Output the [x, y] coordinate of the center of the cell containing the given text.  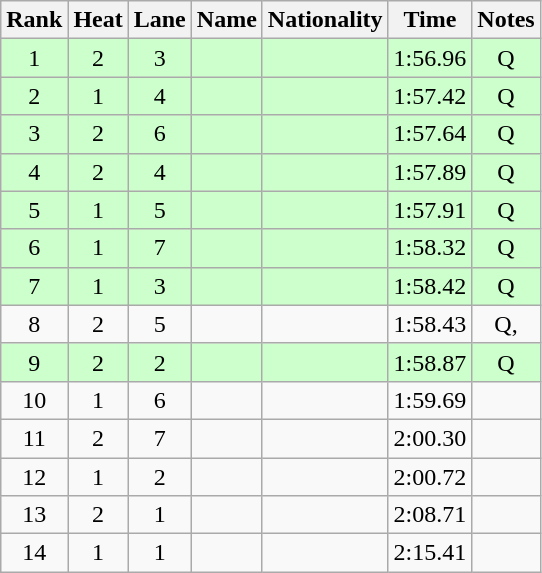
Name [226, 20]
Notes [506, 20]
2:00.72 [430, 477]
1:58.32 [430, 248]
1:57.64 [430, 134]
Time [430, 20]
Q, [506, 324]
1:59.69 [430, 400]
8 [34, 324]
Heat [98, 20]
1:58.87 [430, 362]
2:08.71 [430, 515]
2:15.41 [430, 553]
10 [34, 400]
11 [34, 438]
12 [34, 477]
13 [34, 515]
Rank [34, 20]
1:56.96 [430, 58]
Lane [160, 20]
14 [34, 553]
1:58.42 [430, 286]
1:57.42 [430, 96]
9 [34, 362]
Nationality [325, 20]
1:58.43 [430, 324]
2:00.30 [430, 438]
1:57.89 [430, 172]
1:57.91 [430, 210]
